Pinpoint the cell where the given text exists, returning its (x, y) midpoint coordinate. 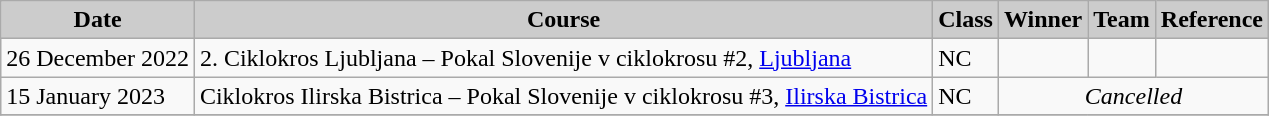
Ciklokros Ilirska Bistrica – Pokal Slovenije v ciklokrosu #3, Ilirska Bistrica (563, 96)
Reference (1212, 20)
15 January 2023 (98, 96)
Course (563, 20)
2. Ciklokros Ljubljana – Pokal Slovenije v ciklokrosu #2, Ljubljana (563, 58)
Winner (1042, 20)
Team (1122, 20)
Cancelled (1133, 96)
Class (966, 20)
Date (98, 20)
26 December 2022 (98, 58)
